Locate the cell with the specified text and output its [X, Y] center coordinate. 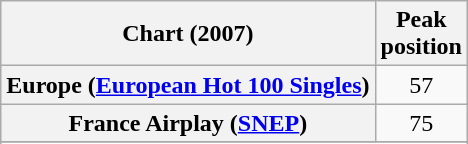
75 [421, 123]
Chart (2007) [188, 34]
Peakposition [421, 34]
57 [421, 85]
Europe (European Hot 100 Singles) [188, 85]
France Airplay (SNEP) [188, 123]
